For the text-containing cell, return its midpoint in [x, y] coordinate format. 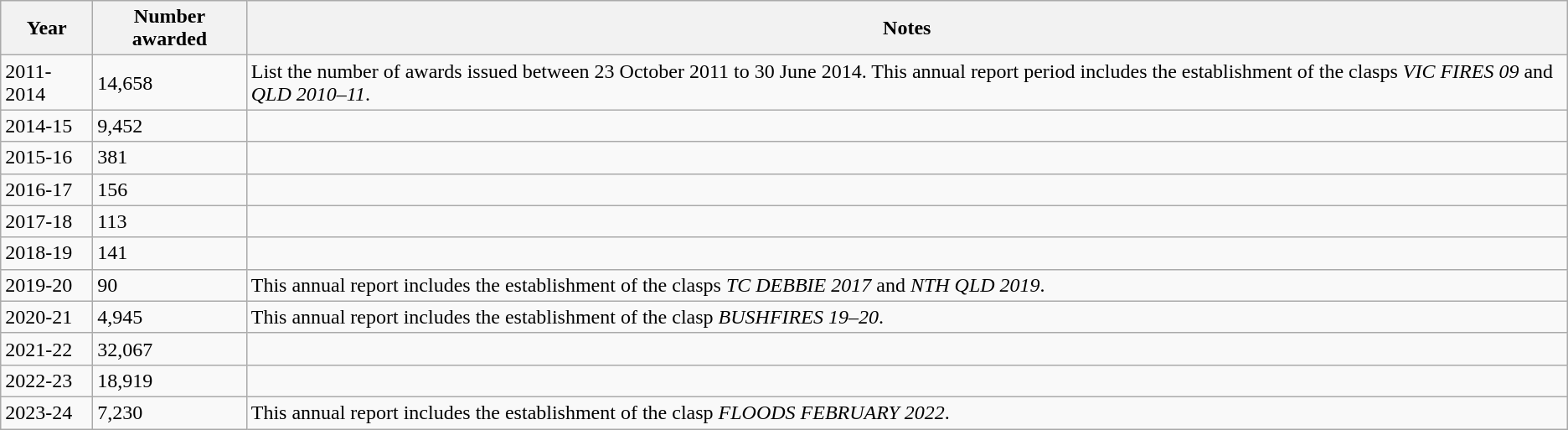
14,658 [169, 82]
18,919 [169, 381]
2022-23 [47, 381]
2020-21 [47, 317]
2015-16 [47, 158]
Number awarded [169, 28]
141 [169, 253]
7,230 [169, 412]
2019-20 [47, 285]
2011-2014 [47, 82]
2023-24 [47, 412]
156 [169, 189]
9,452 [169, 126]
2016-17 [47, 189]
2017-18 [47, 221]
2014-15 [47, 126]
381 [169, 158]
113 [169, 221]
90 [169, 285]
This annual report includes the establishment of the clasp BUSHFIRES 19–20. [906, 317]
Notes [906, 28]
4,945 [169, 317]
32,067 [169, 349]
This annual report includes the establishment of the clasps TC DEBBIE 2017 and NTH QLD 2019. [906, 285]
Year [47, 28]
2018-19 [47, 253]
2021-22 [47, 349]
This annual report includes the establishment of the clasp FLOODS FEBRUARY 2022. [906, 412]
